Pinpoint the cell where the given text exists, returning its (x, y) midpoint coordinate. 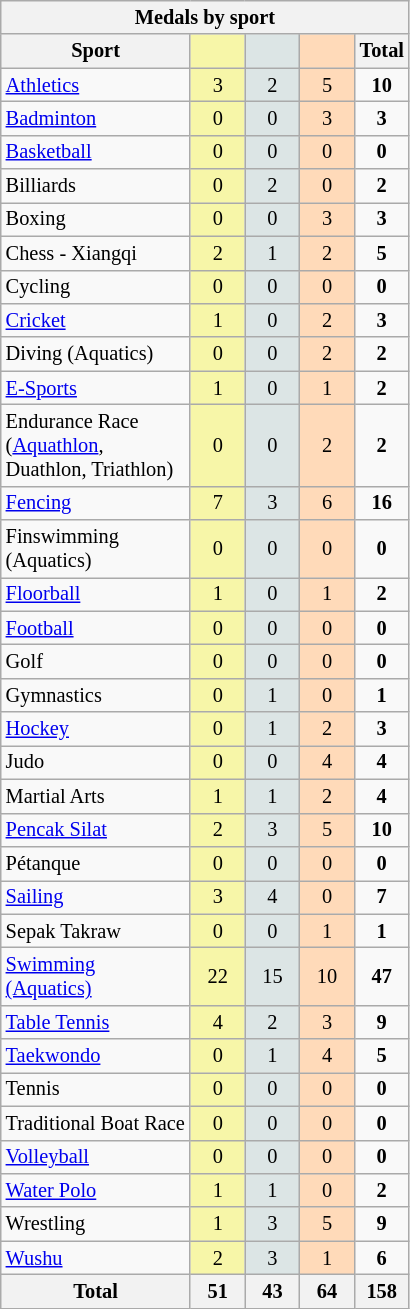
Pétanque (96, 863)
Endurance Race (Aquathlon, Duathlon, Triathlon) (96, 445)
64 (328, 1291)
Athletics (96, 85)
Martial Arts (96, 796)
Sepak Takraw (96, 931)
Basketball (96, 152)
158 (382, 1291)
Judo (96, 762)
47 (382, 976)
Boxing (96, 219)
Cricket (96, 320)
Sailing (96, 897)
Hockey (96, 729)
Floorball (96, 594)
Chess - Xiangqi (96, 253)
E-Sports (96, 388)
Gymnastics (96, 695)
15 (272, 976)
43 (272, 1291)
22 (218, 976)
Tennis (96, 1089)
Medals by sport (205, 17)
Football (96, 628)
Table Tennis (96, 1022)
Water Polo (96, 1190)
Traditional Boat Race (96, 1123)
Golf (96, 661)
Finswimming (Aquatics) (96, 549)
Billiards (96, 186)
Cycling (96, 287)
Wrestling (96, 1224)
Diving (Aquatics) (96, 354)
Taekwondo (96, 1056)
Fencing (96, 503)
Badminton (96, 118)
16 (382, 503)
51 (218, 1291)
Volleyball (96, 1157)
Wushu (96, 1258)
Sport (96, 51)
Pencak Silat (96, 830)
Swimming (Aquatics) (96, 976)
